For the text-containing cell, return its midpoint in [x, y] coordinate format. 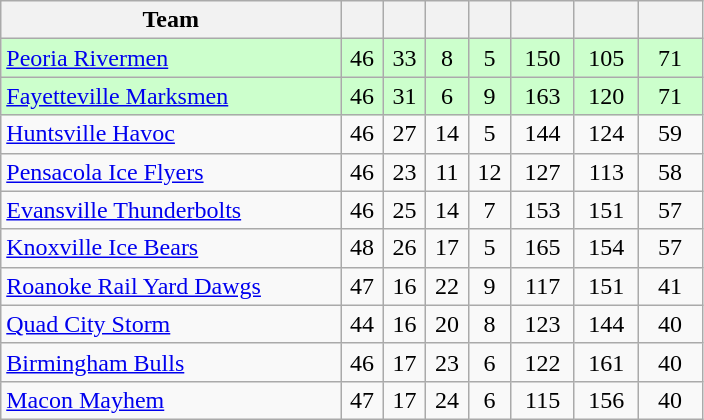
59 [670, 134]
Peoria Rivermen [171, 58]
113 [606, 172]
44 [362, 324]
124 [606, 134]
Birmingham Bulls [171, 362]
31 [404, 96]
165 [543, 248]
150 [543, 58]
161 [606, 362]
20 [447, 324]
Knoxville Ice Bears [171, 248]
11 [447, 172]
154 [606, 248]
24 [447, 400]
115 [543, 400]
Pensacola Ice Flyers [171, 172]
163 [543, 96]
7 [489, 210]
153 [543, 210]
105 [606, 58]
27 [404, 134]
Quad City Storm [171, 324]
Team [171, 20]
58 [670, 172]
26 [404, 248]
156 [606, 400]
122 [543, 362]
117 [543, 286]
12 [489, 172]
Macon Mayhem [171, 400]
120 [606, 96]
127 [543, 172]
123 [543, 324]
Roanoke Rail Yard Dawgs [171, 286]
33 [404, 58]
Huntsville Havoc [171, 134]
25 [404, 210]
Evansville Thunderbolts [171, 210]
22 [447, 286]
41 [670, 286]
48 [362, 248]
Fayetteville Marksmen [171, 96]
